Detect which cell encompasses the target text, then output its [x, y] center coordinate. 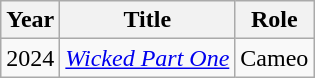
Year [30, 20]
Wicked Part One [148, 58]
Title [148, 20]
Role [274, 20]
Cameo [274, 58]
2024 [30, 58]
